Detect which cell encompasses the target text, then output its (x, y) center coordinate. 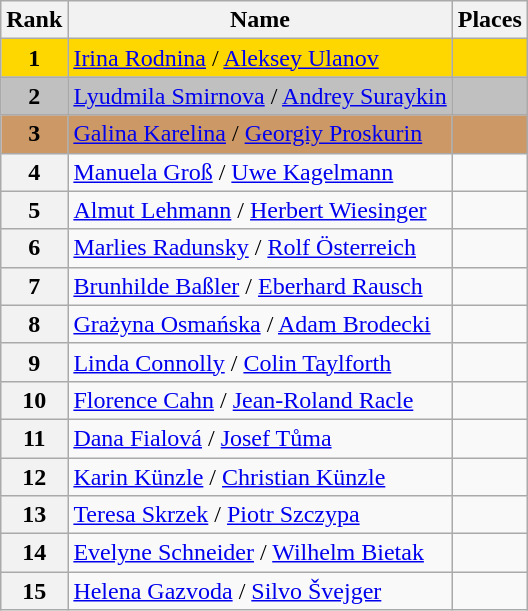
5 (34, 210)
Karin Künzle / Christian Künzle (260, 477)
Dana Fialová / Josef Tůma (260, 438)
Lyudmila Smirnova / Andrey Suraykin (260, 96)
Almut Lehmann / Herbert Wiesinger (260, 210)
Teresa Skrzek / Piotr Szczypa (260, 515)
Marlies Radunsky / Rolf Österreich (260, 248)
11 (34, 438)
Grażyna Osmańska / Adam Brodecki (260, 324)
Irina Rodnina / Aleksey Ulanov (260, 58)
10 (34, 400)
Rank (34, 20)
Florence Cahn / Jean-Roland Racle (260, 400)
Galina Karelina / Georgiy Proskurin (260, 134)
1 (34, 58)
Evelyne Schneider / Wilhelm Bietak (260, 553)
Brunhilde Baßler / Eberhard Rausch (260, 286)
Places (490, 20)
9 (34, 362)
Linda Connolly / Colin Taylforth (260, 362)
15 (34, 591)
12 (34, 477)
8 (34, 324)
2 (34, 96)
13 (34, 515)
Manuela Groß / Uwe Kagelmann (260, 172)
14 (34, 553)
Name (260, 20)
3 (34, 134)
6 (34, 248)
Helena Gazvoda / Silvo Švejger (260, 591)
7 (34, 286)
4 (34, 172)
